Locate the cell with the specified text and output its (x, y) center coordinate. 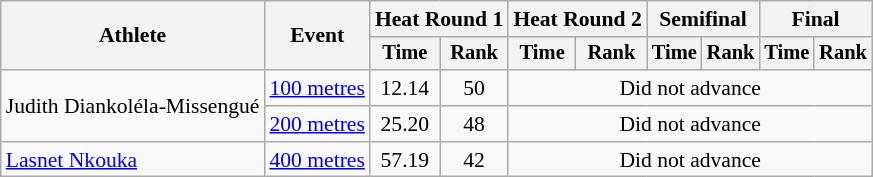
Heat Round 1 (439, 19)
Final (815, 19)
48 (474, 124)
Judith Diankoléla-Missengué (133, 106)
50 (474, 88)
Event (316, 36)
200 metres (316, 124)
Heat Round 2 (577, 19)
Athlete (133, 36)
25.20 (405, 124)
100 metres (316, 88)
Semifinal (703, 19)
12.14 (405, 88)
